Output the (X, Y) coordinate of the center of the cell containing the given text.  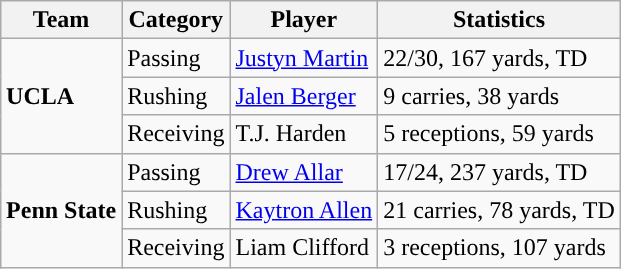
9 carries, 38 yards (500, 96)
21 carries, 78 yards, TD (500, 210)
Penn State (62, 210)
Statistics (500, 20)
22/30, 167 yards, TD (500, 58)
T.J. Harden (304, 134)
Drew Allar (304, 172)
Justyn Martin (304, 58)
3 receptions, 107 yards (500, 248)
17/24, 237 yards, TD (500, 172)
Team (62, 20)
Player (304, 20)
5 receptions, 59 yards (500, 134)
Kaytron Allen (304, 210)
Category (176, 20)
UCLA (62, 96)
Jalen Berger (304, 96)
Liam Clifford (304, 248)
